Return the [x, y] coordinate for the center point of the cell that contains the specified text.  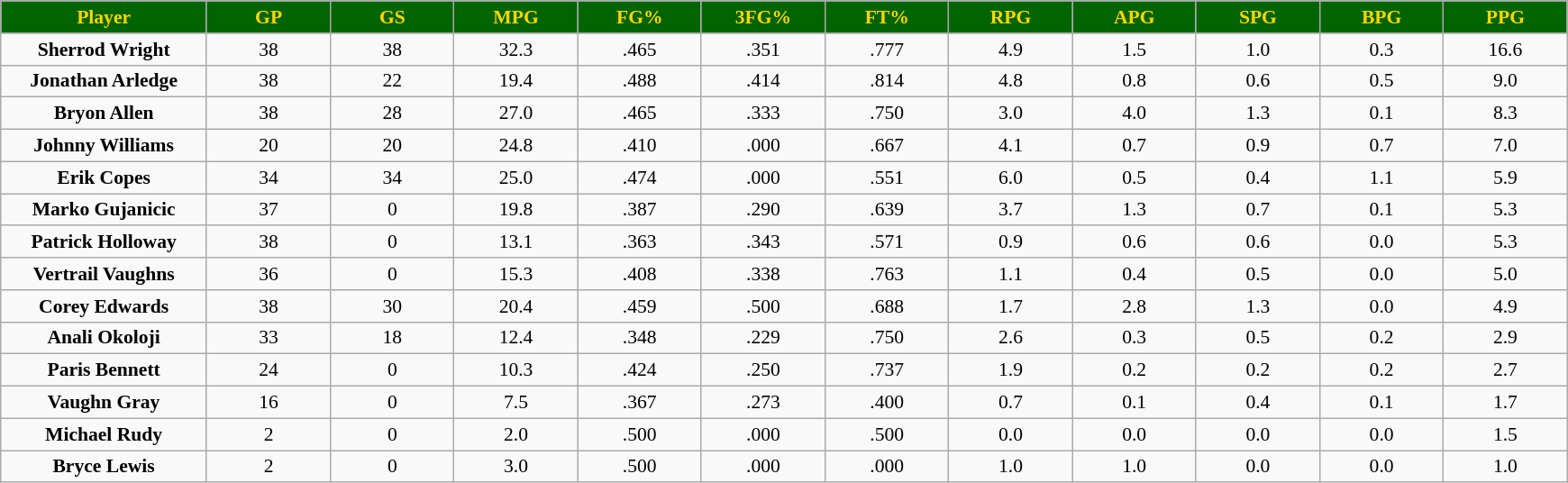
Patrick Holloway [105, 242]
5.0 [1505, 274]
Paris Bennett [105, 370]
.414 [762, 81]
Marko Gujanicic [105, 210]
Johnny Williams [105, 146]
Erik Copes [105, 178]
.639 [887, 210]
36 [269, 274]
.351 [762, 50]
.367 [640, 403]
Corey Edwards [105, 306]
Bryon Allen [105, 114]
.474 [640, 178]
16 [269, 403]
.488 [640, 81]
4.1 [1011, 146]
.459 [640, 306]
.333 [762, 114]
3FG% [762, 17]
Michael Rudy [105, 434]
RPG [1011, 17]
7.5 [515, 403]
2.8 [1134, 306]
.814 [887, 81]
.273 [762, 403]
.363 [640, 242]
.343 [762, 242]
7.0 [1505, 146]
.338 [762, 274]
9.0 [1505, 81]
.408 [640, 274]
10.3 [515, 370]
MPG [515, 17]
15.3 [515, 274]
.777 [887, 50]
2.0 [515, 434]
BPG [1382, 17]
37 [269, 210]
PPG [1505, 17]
.400 [887, 403]
33 [269, 338]
4.0 [1134, 114]
.571 [887, 242]
19.8 [515, 210]
4.8 [1011, 81]
.763 [887, 274]
.737 [887, 370]
13.1 [515, 242]
22 [393, 81]
Vaughn Gray [105, 403]
24.8 [515, 146]
8.3 [1505, 114]
.290 [762, 210]
3.7 [1011, 210]
.688 [887, 306]
.410 [640, 146]
12.4 [515, 338]
25.0 [515, 178]
2.7 [1505, 370]
.348 [640, 338]
SPG [1258, 17]
FT% [887, 17]
Bryce Lewis [105, 467]
20.4 [515, 306]
32.3 [515, 50]
30 [393, 306]
27.0 [515, 114]
.424 [640, 370]
Jonathan Arledge [105, 81]
2.9 [1505, 338]
APG [1134, 17]
18 [393, 338]
Vertrail Vaughns [105, 274]
.551 [887, 178]
GS [393, 17]
.667 [887, 146]
Anali Okoloji [105, 338]
GP [269, 17]
.250 [762, 370]
.387 [640, 210]
5.9 [1505, 178]
2.6 [1011, 338]
28 [393, 114]
0.8 [1134, 81]
19.4 [515, 81]
1.9 [1011, 370]
16.6 [1505, 50]
Player [105, 17]
24 [269, 370]
6.0 [1011, 178]
FG% [640, 17]
Sherrod Wright [105, 50]
.229 [762, 338]
